Capture the cell that displays the provided text and extract its (x, y) central coordinate. 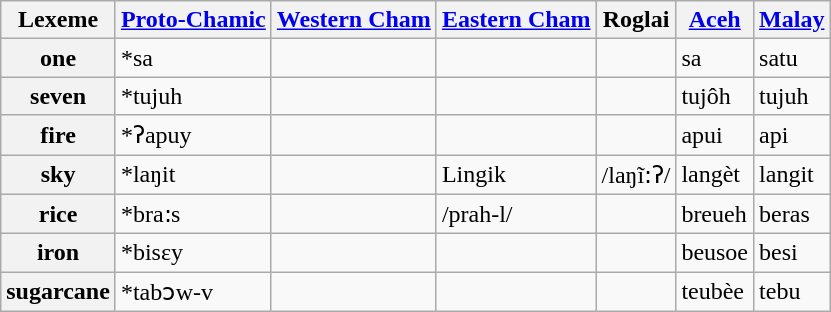
langit (792, 174)
*laŋit (193, 174)
teubèe (715, 292)
tujuh (792, 96)
*tabɔw-v (193, 292)
Lingik (516, 174)
*sa (193, 58)
*bra꞉s (193, 214)
besi (792, 253)
/laŋĩ꞉ʔ/ (636, 174)
tujôh (715, 96)
sugarcane (58, 292)
Proto-Chamic (193, 20)
tebu (792, 292)
iron (58, 253)
Eastern Cham (516, 20)
Lexeme (58, 20)
*bisεy (193, 253)
Aceh (715, 20)
*ʔapuy (193, 135)
langèt (715, 174)
apui (715, 135)
Western Cham (354, 20)
rice (58, 214)
one (58, 58)
Roglai (636, 20)
sky (58, 174)
beras (792, 214)
breueh (715, 214)
satu (792, 58)
beusoe (715, 253)
*tujuh (193, 96)
sa (715, 58)
fire (58, 135)
seven (58, 96)
Malay (792, 20)
api (792, 135)
/prah-l/ (516, 214)
